Return (X, Y) of the center of cell containing provided text 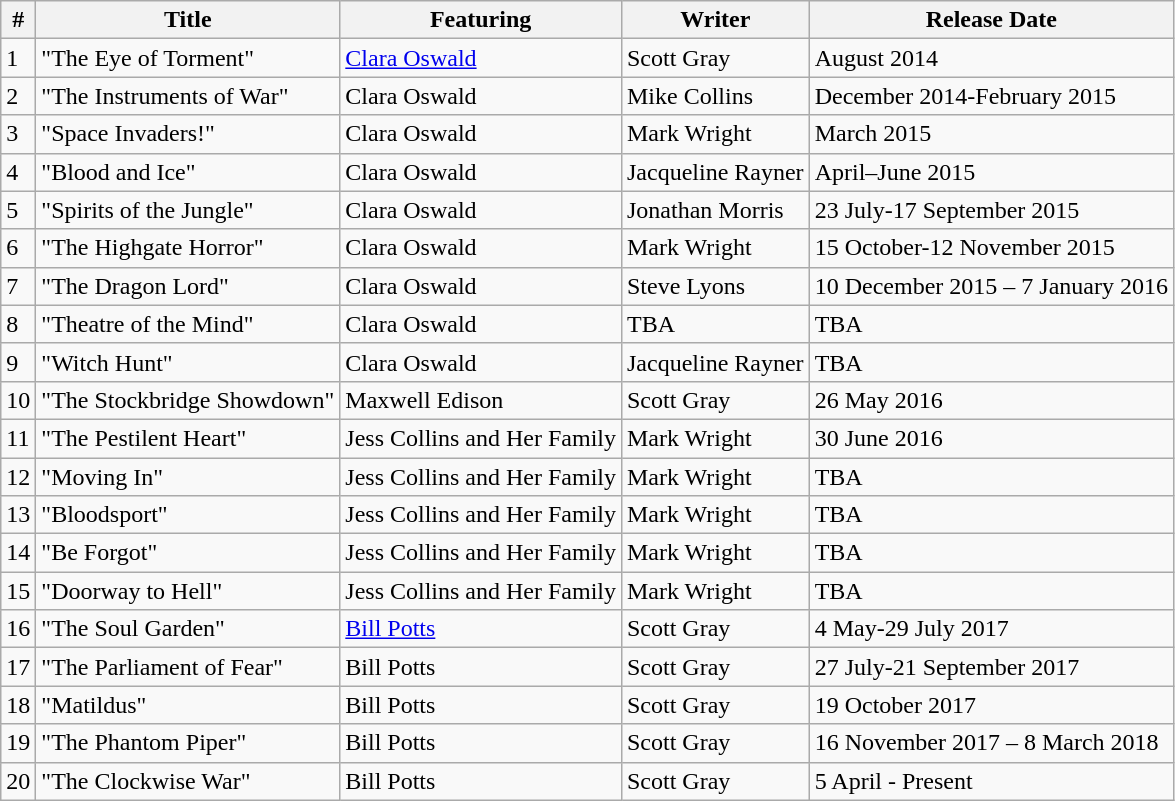
15 (18, 591)
3 (18, 134)
"Blood and Ice" (188, 172)
Writer (715, 20)
23 July-17 September 2015 (991, 210)
16 November 2017 – 8 March 2018 (991, 743)
"Spirits of the Jungle" (188, 210)
11 (18, 438)
December 2014-February 2015 (991, 96)
"The Stockbridge Showdown" (188, 400)
# (18, 20)
20 (18, 781)
2 (18, 96)
Maxwell Edison (481, 400)
8 (18, 324)
"Space Invaders!" (188, 134)
13 (18, 515)
15 October-12 November 2015 (991, 248)
19 (18, 743)
Jonathan Morris (715, 210)
"The Instruments of War" (188, 96)
"The Highgate Horror" (188, 248)
Mike Collins (715, 96)
"The Eye of Torment" (188, 58)
"Bloodsport" (188, 515)
14 (18, 553)
30 June 2016 (991, 438)
"Witch Hunt" (188, 362)
5 (18, 210)
Steve Lyons (715, 286)
"The Soul Garden" (188, 629)
27 July-21 September 2017 (991, 667)
26 May 2016 (991, 400)
4 (18, 172)
19 October 2017 (991, 705)
12 (18, 477)
"The Pestilent Heart" (188, 438)
"Be Forgot" (188, 553)
"Matildus" (188, 705)
"The Phantom Piper" (188, 743)
"Theatre of the Mind" (188, 324)
Title (188, 20)
August 2014 (991, 58)
March 2015 (991, 134)
"The Clockwise War" (188, 781)
10 December 2015 – 7 January 2016 (991, 286)
Featuring (481, 20)
17 (18, 667)
4 May-29 July 2017 (991, 629)
"Moving In" (188, 477)
6 (18, 248)
"The Dragon Lord" (188, 286)
9 (18, 362)
10 (18, 400)
1 (18, 58)
Release Date (991, 20)
18 (18, 705)
"The Parliament of Fear" (188, 667)
"Doorway to Hell" (188, 591)
7 (18, 286)
April–June 2015 (991, 172)
5 April - Present (991, 781)
16 (18, 629)
